Search for the cell housing the specified text and yield its (x, y) center coordinate. 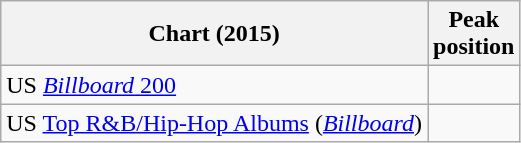
Peakposition (474, 34)
US Billboard 200 (214, 85)
Chart (2015) (214, 34)
US Top R&B/Hip-Hop Albums (Billboard) (214, 123)
